Scan for the cell matching the given text and deliver its (X, Y) coordinate at center. 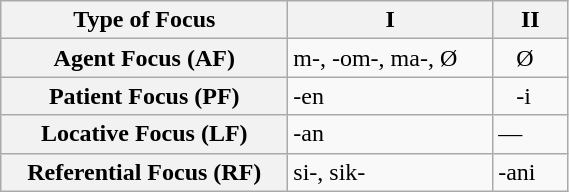
I (390, 20)
si-, sik- (390, 172)
-an (390, 134)
m-, -om-, ma-, Ø (390, 58)
Ø (530, 58)
— (530, 134)
-ani (530, 172)
II (530, 20)
Agent Focus (AF) (144, 58)
Patient Focus (PF) (144, 96)
Locative Focus (LF) (144, 134)
-i (530, 96)
Referential Focus (RF) (144, 172)
Type of Focus (144, 20)
-en (390, 96)
